Output the [X, Y] coordinate of the center of the cell containing the given text.  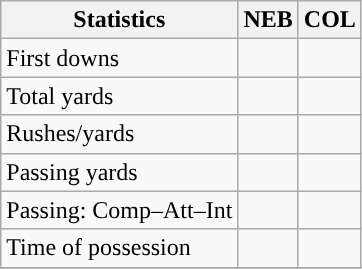
Passing: Comp–Att–Int [120, 210]
Time of possession [120, 248]
First downs [120, 58]
Statistics [120, 20]
NEB [268, 20]
COL [330, 20]
Total yards [120, 96]
Passing yards [120, 172]
Rushes/yards [120, 134]
